Pinpoint the cell where the given text exists, returning its (x, y) midpoint coordinate. 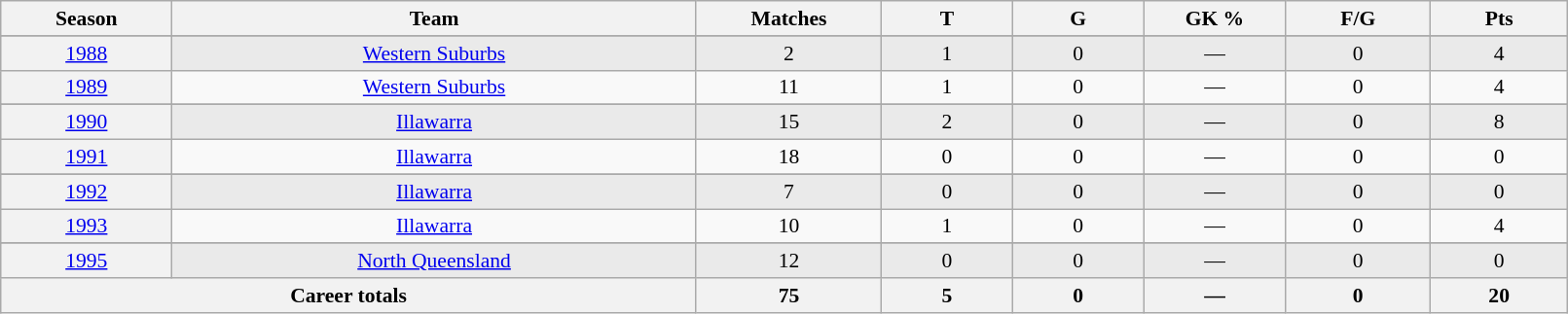
11 (788, 87)
10 (788, 227)
7 (788, 192)
North Queensland (434, 262)
15 (788, 122)
12 (788, 262)
1993 (87, 227)
75 (788, 296)
20 (1499, 296)
8 (1499, 122)
Career totals (348, 296)
1990 (87, 122)
Season (87, 18)
G (1078, 18)
1988 (87, 53)
5 (948, 296)
1991 (87, 157)
T (948, 18)
Matches (788, 18)
Pts (1499, 18)
Team (434, 18)
18 (788, 157)
GK % (1215, 18)
1992 (87, 192)
1995 (87, 262)
F/G (1358, 18)
1989 (87, 87)
